Find where the given text appears and provide that cell's center as (x, y) coordinate. 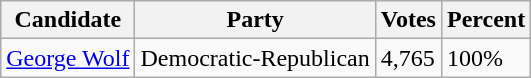
Party (255, 20)
Democratic-Republican (255, 58)
Percent (486, 20)
George Wolf (68, 58)
100% (486, 58)
4,765 (408, 58)
Candidate (68, 20)
Votes (408, 20)
